Provide the (X, Y) coordinate of the cell's center where the given text is located.  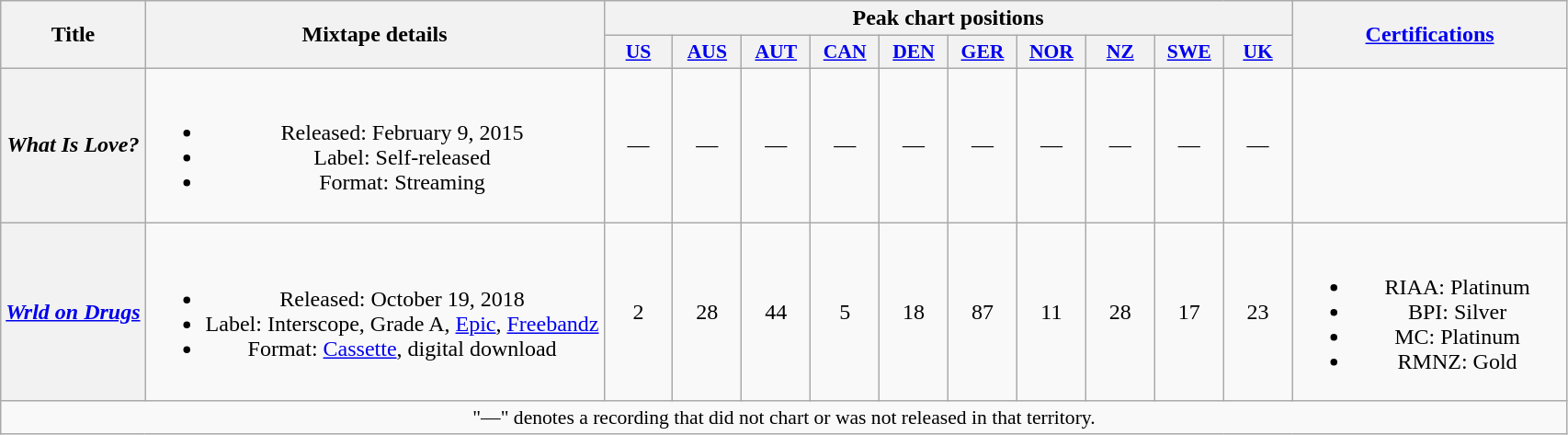
What Is Love? (74, 145)
44 (776, 312)
AUS (708, 52)
Certifications (1430, 35)
DEN (914, 52)
2 (638, 312)
Released: October 19, 2018Label: Interscope, Grade A, Epic, FreebandzFormat: Cassette, digital download (375, 312)
17 (1189, 312)
23 (1257, 312)
AUT (776, 52)
US (638, 52)
CAN (846, 52)
5 (846, 312)
18 (914, 312)
Wrld on Drugs (74, 312)
Released: February 9, 2015Label: Self-releasedFormat: Streaming (375, 145)
87 (983, 312)
Peak chart positions (949, 18)
RIAA: PlatinumBPI: SilverMC: PlatinumRMNZ: Gold (1430, 312)
Mixtape details (375, 35)
GER (983, 52)
SWE (1189, 52)
"—" denotes a recording that did not chart or was not released in that territory. (784, 418)
Title (74, 35)
UK (1257, 52)
NOR (1051, 52)
NZ (1119, 52)
11 (1051, 312)
